For the text-containing cell, return its midpoint in [x, y] coordinate format. 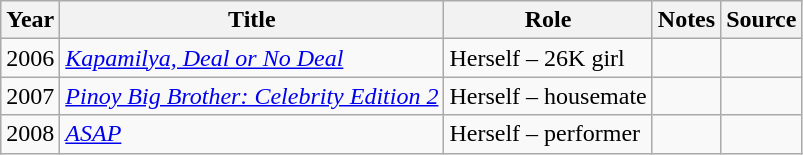
Herself – performer [548, 134]
Year [30, 20]
2007 [30, 96]
2008 [30, 134]
Role [548, 20]
Herself – housemate [548, 96]
Herself – 26K girl [548, 58]
ASAP [252, 134]
Pinoy Big Brother: Celebrity Edition 2 [252, 96]
Kapamilya, Deal or No Deal [252, 58]
Title [252, 20]
2006 [30, 58]
Source [762, 20]
Notes [686, 20]
